Detect which cell encompasses the target text, then output its (X, Y) center coordinate. 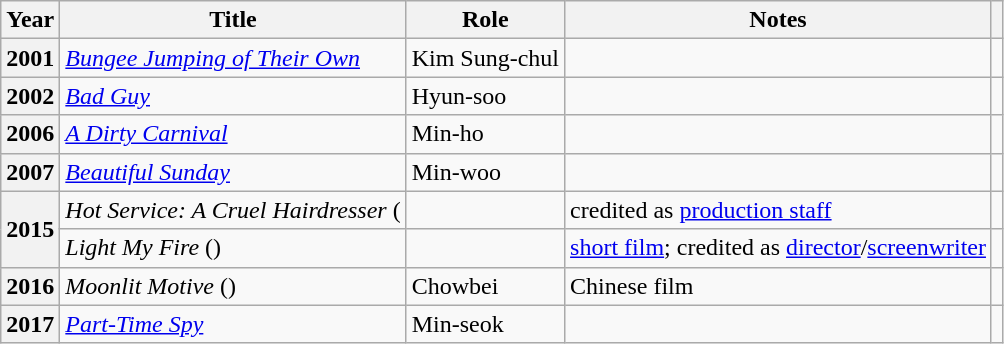
Min-woo (485, 172)
2002 (30, 96)
credited as production staff (778, 210)
Min-seok (485, 324)
Beautiful Sunday (233, 172)
Part-Time Spy (233, 324)
Chinese film (778, 286)
2001 (30, 58)
Title (233, 20)
2006 (30, 134)
Notes (778, 20)
2007 (30, 172)
A Dirty Carnival (233, 134)
Hyun-soo (485, 96)
Year (30, 20)
Bad Guy (233, 96)
Moonlit Motive () (233, 286)
Role (485, 20)
Min-ho (485, 134)
2017 (30, 324)
2015 (30, 229)
Light My Fire () (233, 248)
Hot Service: A Cruel Hairdresser ( (233, 210)
Kim Sung-chul (485, 58)
short film; credited as director/screenwriter (778, 248)
2016 (30, 286)
Bungee Jumping of Their Own (233, 58)
Chowbei (485, 286)
